Return the (x, y) coordinate for the center point of the cell that contains the specified text.  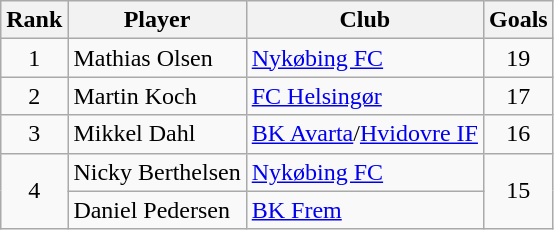
BK Frem (364, 210)
BK Avarta/Hvidovre IF (364, 134)
Goals (518, 20)
FC Helsingør (364, 96)
17 (518, 96)
3 (34, 134)
Mathias Olsen (157, 58)
Rank (34, 20)
15 (518, 191)
Daniel Pedersen (157, 210)
Martin Koch (157, 96)
Player (157, 20)
4 (34, 191)
1 (34, 58)
19 (518, 58)
Mikkel Dahl (157, 134)
Club (364, 20)
16 (518, 134)
Nicky Berthelsen (157, 172)
2 (34, 96)
